Detect which cell encompasses the target text, then output its (x, y) center coordinate. 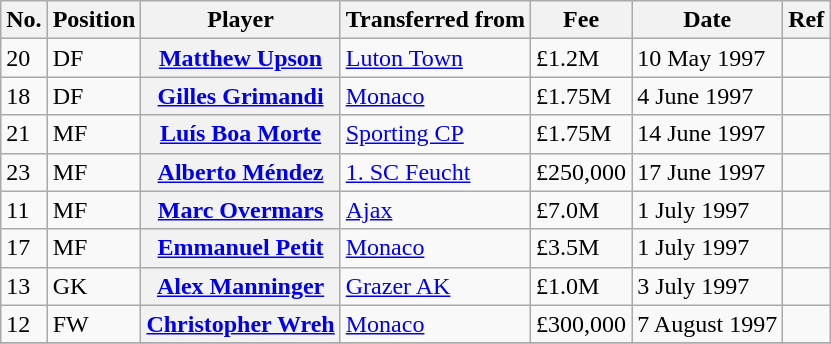
23 (24, 172)
4 June 1997 (708, 96)
13 (24, 286)
10 May 1997 (708, 58)
14 June 1997 (708, 134)
Luís Boa Morte (240, 134)
£1.0M (582, 286)
Grazer AK (435, 286)
Player (240, 20)
£3.5M (582, 248)
Luton Town (435, 58)
Fee (582, 20)
£300,000 (582, 324)
£250,000 (582, 172)
Date (708, 20)
17 (24, 248)
7 August 1997 (708, 324)
Gilles Grimandi (240, 96)
Ajax (435, 210)
Sporting CP (435, 134)
No. (24, 20)
Alberto Méndez (240, 172)
20 (24, 58)
3 July 1997 (708, 286)
21 (24, 134)
11 (24, 210)
1. SC Feucht (435, 172)
Position (94, 20)
£7.0M (582, 210)
Emmanuel Petit (240, 248)
GK (94, 286)
Marc Overmars (240, 210)
£1.2M (582, 58)
Matthew Upson (240, 58)
18 (24, 96)
FW (94, 324)
17 June 1997 (708, 172)
Alex Manninger (240, 286)
12 (24, 324)
Ref (806, 20)
Christopher Wreh (240, 324)
Transferred from (435, 20)
